Determine the (X, Y) coordinate at the center of the cell enclosing the given text.  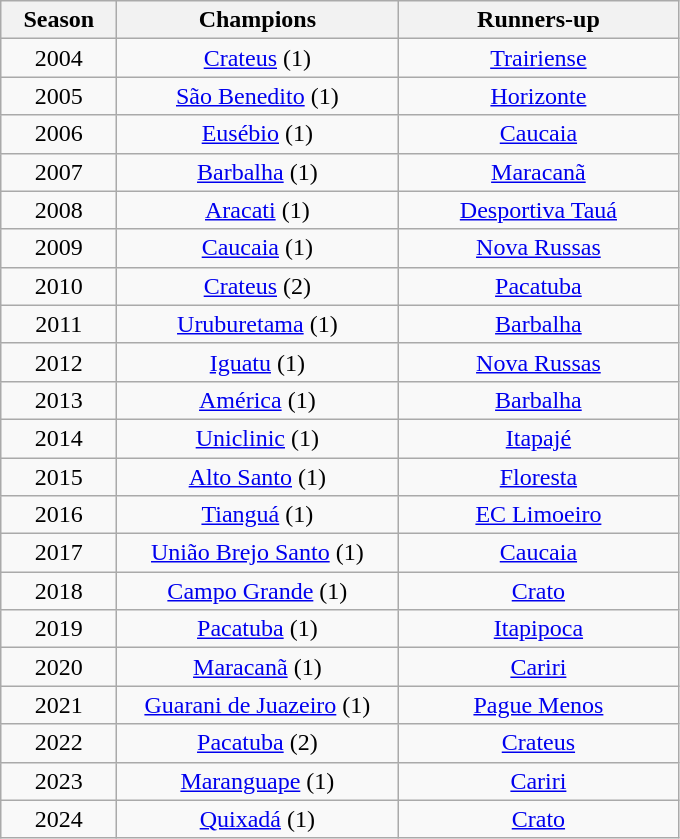
Barbalha (1) (258, 172)
2016 (59, 515)
2014 (59, 438)
Pague Menos (538, 705)
2015 (59, 477)
Runners-up (538, 20)
2010 (59, 286)
Maracanã (538, 172)
Uniclinic (1) (258, 438)
2009 (59, 248)
Crateus (2) (258, 286)
Champions (258, 20)
EC Limoeiro (538, 515)
Uruburetama (1) (258, 324)
Crateus (538, 743)
Trairiense (538, 58)
América (1) (258, 400)
2020 (59, 667)
2019 (59, 629)
2005 (59, 96)
2021 (59, 705)
2018 (59, 591)
Quixadá (1) (258, 819)
Crateus (1) (258, 58)
Tianguá (1) (258, 515)
Pacatuba (1) (258, 629)
Guarani de Juazeiro (1) (258, 705)
2006 (59, 134)
2022 (59, 743)
2024 (59, 819)
Season (59, 20)
Itapajé (538, 438)
Horizonte (538, 96)
São Benedito (1) (258, 96)
Alto Santo (1) (258, 477)
2012 (59, 362)
2007 (59, 172)
União Brejo Santo (1) (258, 553)
Itapipoca (538, 629)
Caucaia (1) (258, 248)
Campo Grande (1) (258, 591)
Iguatu (1) (258, 362)
2011 (59, 324)
Pacatuba (2) (258, 743)
2004 (59, 58)
Eusébio (1) (258, 134)
Floresta (538, 477)
2017 (59, 553)
2023 (59, 781)
Maranguape (1) (258, 781)
Pacatuba (538, 286)
Maracanã (1) (258, 667)
2013 (59, 400)
2008 (59, 210)
Desportiva Tauá (538, 210)
Aracati (1) (258, 210)
